Provide the (x, y) coordinate of the cell's center where the given text is located.  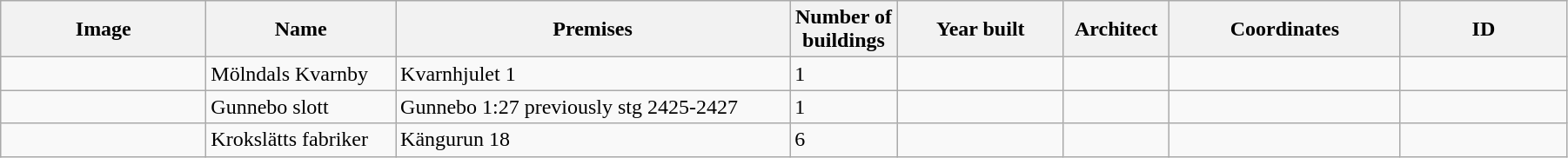
ID (1483, 30)
Coordinates (1284, 30)
Number ofbuildings (844, 30)
Year built (980, 30)
Premises (593, 30)
Kvarnhjulet 1 (593, 74)
Name (301, 30)
Krokslätts fabriker (301, 140)
Architect (1116, 30)
Gunnebo 1:27 previously stg 2425-2427 (593, 107)
Image (104, 30)
Kängurun 18 (593, 140)
6 (844, 140)
Gunnebo slott (301, 107)
Mölndals Kvarnby (301, 74)
